Find where the given text appears and provide that cell's center as [X, Y] coordinate. 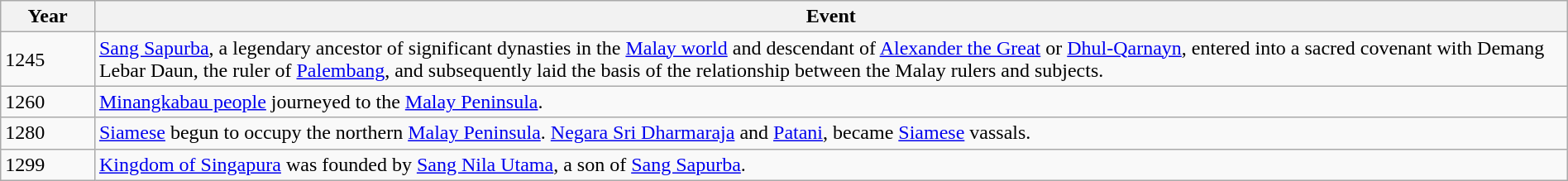
Year [48, 17]
Siamese begun to occupy the northern Malay Peninsula. Negara Sri Dharmaraja and Patani, became Siamese vassals. [830, 133]
1280 [48, 133]
1299 [48, 164]
1245 [48, 60]
Minangkabau people journeyed to the Malay Peninsula. [830, 102]
1260 [48, 102]
Event [830, 17]
Kingdom of Singapura was founded by Sang Nila Utama, a son of Sang Sapurba. [830, 164]
